For the text-containing cell, return its midpoint in [X, Y] coordinate format. 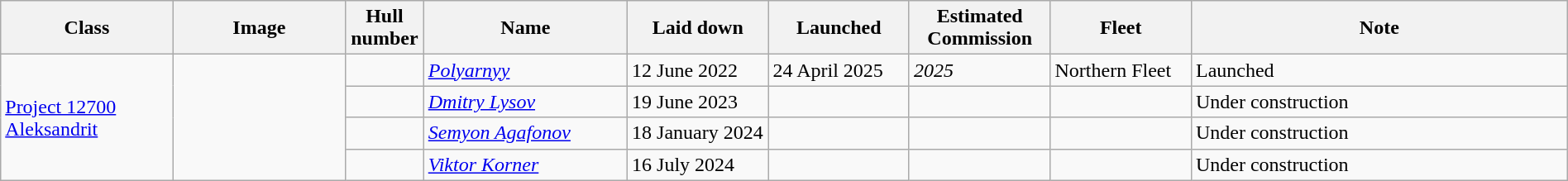
24 April 2025 [839, 70]
Laid down [698, 28]
Polyarnyy [525, 70]
Image [259, 28]
Project 12700Aleksandrit [87, 117]
2025 [979, 70]
Hull number [385, 28]
18 January 2024 [698, 133]
Semyon Agafonov [525, 133]
Dmitry Lysov [525, 102]
16 July 2024 [698, 164]
19 June 2023 [698, 102]
Viktor Korner [525, 164]
Name [525, 28]
Note [1379, 28]
Fleet [1121, 28]
12 June 2022 [698, 70]
Class [87, 28]
EstimatedCommission [979, 28]
Northern Fleet [1121, 70]
